Locate the cell with the specified text and output its (x, y) center coordinate. 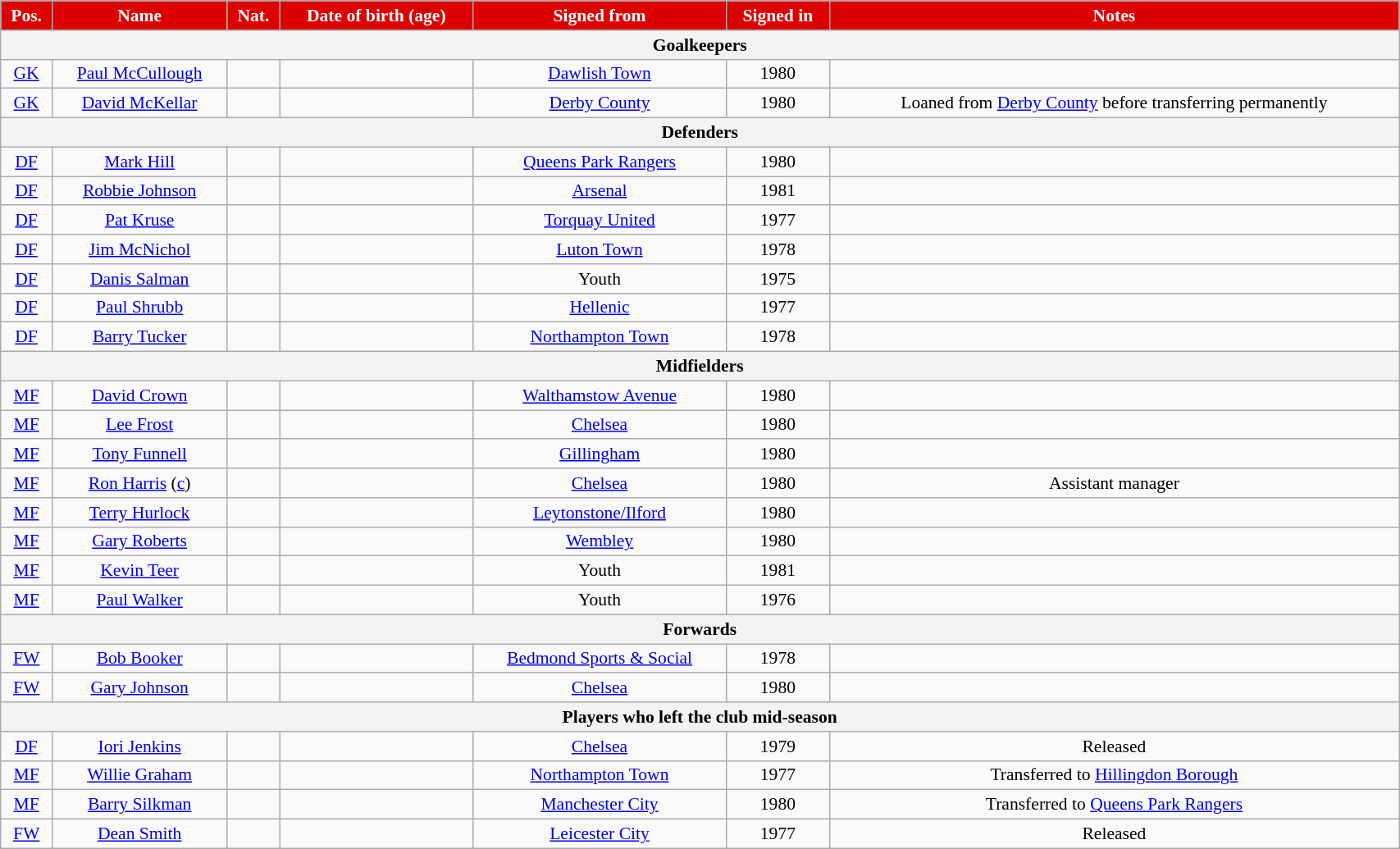
Leicester City (599, 834)
Transferred to Hillingdon Borough (1114, 775)
Gary Johnson (139, 688)
Kevin Teer (139, 571)
Nat. (253, 16)
Paul Shrubb (139, 308)
1979 (778, 746)
Signed in (778, 16)
Gary Roberts (139, 541)
1976 (778, 600)
Bedmond Sports & Social (599, 659)
Dean Smith (139, 834)
Manchester City (599, 805)
Ron Harris (c) (139, 483)
Barry Tucker (139, 337)
Tony Funnell (139, 454)
David McKellar (139, 103)
1975 (778, 279)
Assistant manager (1114, 483)
Loaned from Derby County before transferring permanently (1114, 103)
Notes (1114, 16)
Jim McNichol (139, 249)
Wembley (599, 541)
Goalkeepers (700, 45)
Willie Graham (139, 775)
Signed from (599, 16)
Barry Silkman (139, 805)
Leytonstone/Ilford (599, 513)
Dawlish Town (599, 74)
Lee Frost (139, 425)
Midfielders (700, 367)
Terry Hurlock (139, 513)
Mark Hill (139, 162)
Walthamstow Avenue (599, 395)
Date of birth (age) (376, 16)
Arsenal (599, 191)
Forwards (700, 629)
Pat Kruse (139, 221)
Paul Walker (139, 600)
Torquay United (599, 221)
Robbie Johnson (139, 191)
Queens Park Rangers (599, 162)
Bob Booker (139, 659)
Paul McCullough (139, 74)
Players who left the club mid-season (700, 717)
Iori Jenkins (139, 746)
Transferred to Queens Park Rangers (1114, 805)
Gillingham (599, 454)
Luton Town (599, 249)
Defenders (700, 133)
Hellenic (599, 308)
Danis Salman (139, 279)
David Crown (139, 395)
Pos. (26, 16)
Name (139, 16)
Derby County (599, 103)
